Pinpoint the cell where the given text exists, returning its [X, Y] midpoint coordinate. 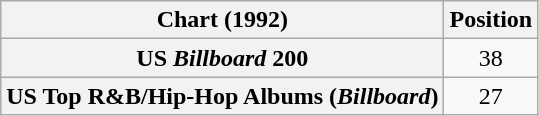
38 [491, 58]
US Billboard 200 [222, 58]
Position [491, 20]
US Top R&B/Hip-Hop Albums (Billboard) [222, 96]
27 [491, 96]
Chart (1992) [222, 20]
